Pinpoint the cell where the given text exists, returning its (X, Y) midpoint coordinate. 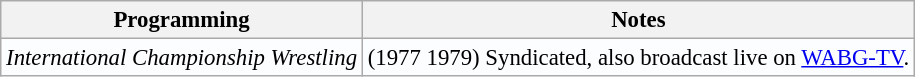
(1977 1979) Syndicated, also broadcast live on WABG-TV. (638, 58)
International Championship Wrestling (182, 58)
Notes (638, 20)
Programming (182, 20)
